For the text-containing cell, return its midpoint in [X, Y] coordinate format. 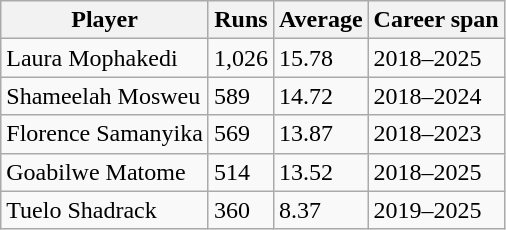
514 [240, 172]
2019–2025 [436, 210]
8.37 [320, 210]
589 [240, 96]
Laura Mophakedi [105, 58]
13.87 [320, 134]
15.78 [320, 58]
Career span [436, 20]
13.52 [320, 172]
360 [240, 210]
Florence Samanyika [105, 134]
Shameelah Mosweu [105, 96]
1,026 [240, 58]
569 [240, 134]
14.72 [320, 96]
Tuelo Shadrack [105, 210]
Runs [240, 20]
2018–2024 [436, 96]
2018–2023 [436, 134]
Player [105, 20]
Goabilwe Matome [105, 172]
Average [320, 20]
